Scan for the cell matching the given text and deliver its (x, y) coordinate at center. 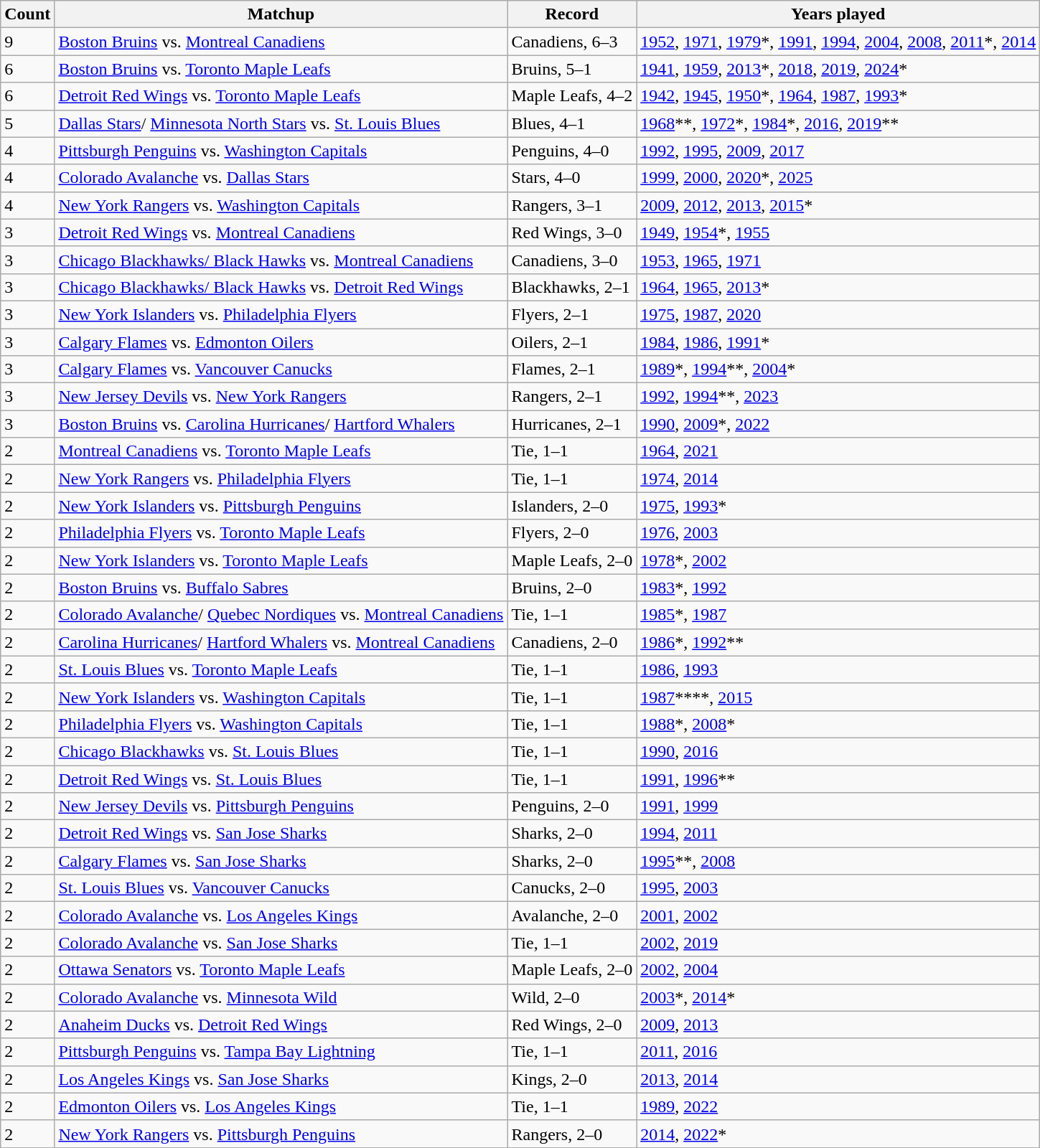
Dallas Stars/ Minnesota North Stars vs. St. Louis Blues (281, 123)
1983*, 1992 (838, 588)
9 (27, 42)
Rangers, 2–1 (572, 397)
Pittsburgh Penguins vs. Tampa Bay Lightning (281, 1052)
Stars, 4–0 (572, 178)
Anaheim Ducks vs. Detroit Red Wings (281, 1025)
Calgary Flames vs. Vancouver Canucks (281, 370)
2009, 2013 (838, 1025)
New York Rangers vs. Philadelphia Flyers (281, 479)
1994, 2011 (838, 834)
Penguins, 4–0 (572, 151)
1953, 1965, 1971 (838, 260)
Flyers, 2–1 (572, 314)
Hurricanes, 2–1 (572, 424)
Count (27, 14)
1991, 1999 (838, 806)
New Jersey Devils vs. New York Rangers (281, 397)
Boston Bruins vs. Buffalo Sabres (281, 588)
Record (572, 14)
1991, 1996** (838, 778)
New York Rangers vs. Pittsburgh Penguins (281, 1134)
1975, 1987, 2020 (838, 314)
Pittsburgh Penguins vs. Washington Capitals (281, 151)
Flames, 2–1 (572, 370)
Matchup (281, 14)
Bruins, 5–1 (572, 69)
Colorado Avalanche/ Quebec Nordiques vs. Montreal Canadiens (281, 615)
2003*, 2014* (838, 997)
Philadelphia Flyers vs. Toronto Maple Leafs (281, 533)
Edmonton Oilers vs. Los Angeles Kings (281, 1106)
Colorado Avalanche vs. Minnesota Wild (281, 997)
1952, 1971, 1979*, 1991, 1994, 2004, 2008, 2011*, 2014 (838, 42)
2013, 2014 (838, 1079)
1949, 1954*, 1955 (838, 232)
1990, 2016 (838, 751)
Carolina Hurricanes/ Hartford Whalers vs. Montreal Canadiens (281, 642)
2002, 2019 (838, 943)
1989, 2022 (838, 1106)
1984, 1986, 1991* (838, 342)
2002, 2004 (838, 970)
Boston Bruins vs. Carolina Hurricanes/ Hartford Whalers (281, 424)
1985*, 1987 (838, 615)
1964, 1965, 2013* (838, 287)
1986*, 1992** (838, 642)
New Jersey Devils vs. Pittsburgh Penguins (281, 806)
Calgary Flames vs. San Jose Sharks (281, 861)
1978*, 2002 (838, 560)
Penguins, 2–0 (572, 806)
1941, 1959, 2013*, 2018, 2019, 2024* (838, 69)
Detroit Red Wings vs. St. Louis Blues (281, 778)
2014, 2022* (838, 1134)
New York Islanders vs. Philadelphia Flyers (281, 314)
Los Angeles Kings vs. San Jose Sharks (281, 1079)
Calgary Flames vs. Edmonton Oilers (281, 342)
1975, 1993* (838, 506)
Blues, 4–1 (572, 123)
1976, 2003 (838, 533)
Detroit Red Wings vs. Toronto Maple Leafs (281, 96)
New York Islanders vs. Washington Capitals (281, 697)
1990, 2009*, 2022 (838, 424)
Chicago Blackhawks/ Black Hawks vs. Detroit Red Wings (281, 287)
1995**, 2008 (838, 861)
Red Wings, 3–0 (572, 232)
Avalanche, 2–0 (572, 916)
1987****, 2015 (838, 697)
Islanders, 2–0 (572, 506)
2001, 2002 (838, 916)
Boston Bruins vs. Montreal Canadiens (281, 42)
Kings, 2–0 (572, 1079)
St. Louis Blues vs. Vancouver Canucks (281, 888)
Detroit Red Wings vs. Montreal Canadiens (281, 232)
New York Rangers vs. Washington Capitals (281, 205)
1964, 2021 (838, 451)
Canadiens, 6–3 (572, 42)
1989*, 1994**, 2004* (838, 370)
Detroit Red Wings vs. San Jose Sharks (281, 834)
Ottawa Senators vs. Toronto Maple Leafs (281, 970)
Maple Leafs, 4–2 (572, 96)
1999, 2000, 2020*, 2025 (838, 178)
1992, 1994**, 2023 (838, 397)
1992, 1995, 2009, 2017 (838, 151)
Wild, 2–0 (572, 997)
1986, 1993 (838, 669)
Colorado Avalanche vs. San Jose Sharks (281, 943)
Rangers, 3–1 (572, 205)
Colorado Avalanche vs. Dallas Stars (281, 178)
Years played (838, 14)
Philadelphia Flyers vs. Washington Capitals (281, 724)
New York Islanders vs. Toronto Maple Leafs (281, 560)
1988*, 2008* (838, 724)
Flyers, 2–0 (572, 533)
St. Louis Blues vs. Toronto Maple Leafs (281, 669)
2009, 2012, 2013, 2015* (838, 205)
Montreal Canadiens vs. Toronto Maple Leafs (281, 451)
Oilers, 2–1 (572, 342)
1968**, 1972*, 1984*, 2016, 2019** (838, 123)
Canadiens, 2–0 (572, 642)
Colorado Avalanche vs. Los Angeles Kings (281, 916)
Canucks, 2–0 (572, 888)
Rangers, 2–0 (572, 1134)
Bruins, 2–0 (572, 588)
New York Islanders vs. Pittsburgh Penguins (281, 506)
Boston Bruins vs. Toronto Maple Leafs (281, 69)
Chicago Blackhawks vs. St. Louis Blues (281, 751)
Chicago Blackhawks/ Black Hawks vs. Montreal Canadiens (281, 260)
Blackhawks, 2–1 (572, 287)
Red Wings, 2–0 (572, 1025)
2011, 2016 (838, 1052)
1942, 1945, 1950*, 1964, 1987, 1993* (838, 96)
5 (27, 123)
Canadiens, 3–0 (572, 260)
1974, 2014 (838, 479)
1995, 2003 (838, 888)
